Search for the cell housing the specified text and yield its (X, Y) center coordinate. 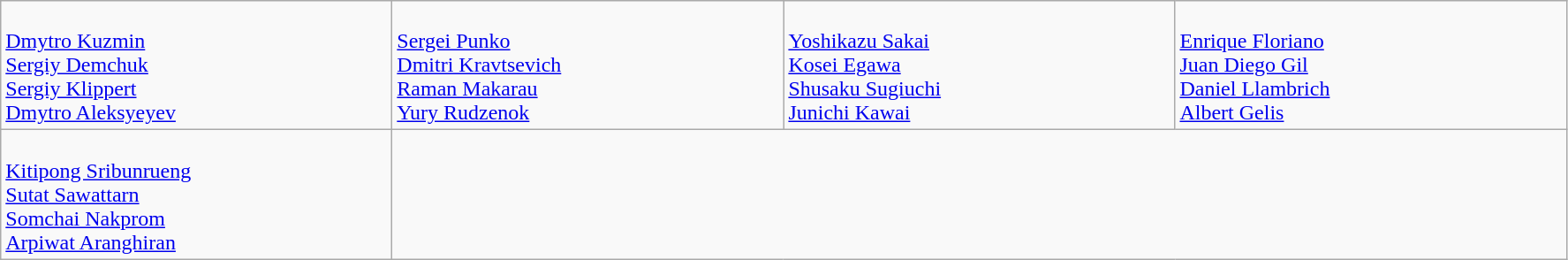
Yoshikazu SakaiKosei EgawaShusaku SugiuchiJunichi Kawai (979, 65)
Sergei PunkoDmitri KravtsevichRaman MakarauYury Rudzenok (588, 65)
Kitipong SribunruengSutat SawattarnSomchai NakpromArpiwat Aranghiran (196, 195)
Enrique FlorianoJuan Diego GilDaniel LlambrichAlbert Gelis (1371, 65)
Dmytro KuzminSergiy DemchukSergiy KlippertDmytro Aleksyeyev (196, 65)
